Find where the given text appears and provide that cell's center as (X, Y) coordinate. 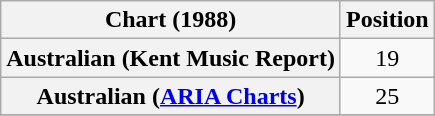
Chart (1988) (171, 20)
Australian (ARIA Charts) (171, 96)
Australian (Kent Music Report) (171, 58)
25 (387, 96)
Position (387, 20)
19 (387, 58)
